Return the (x, y) coordinate for the center point of the cell that contains the specified text.  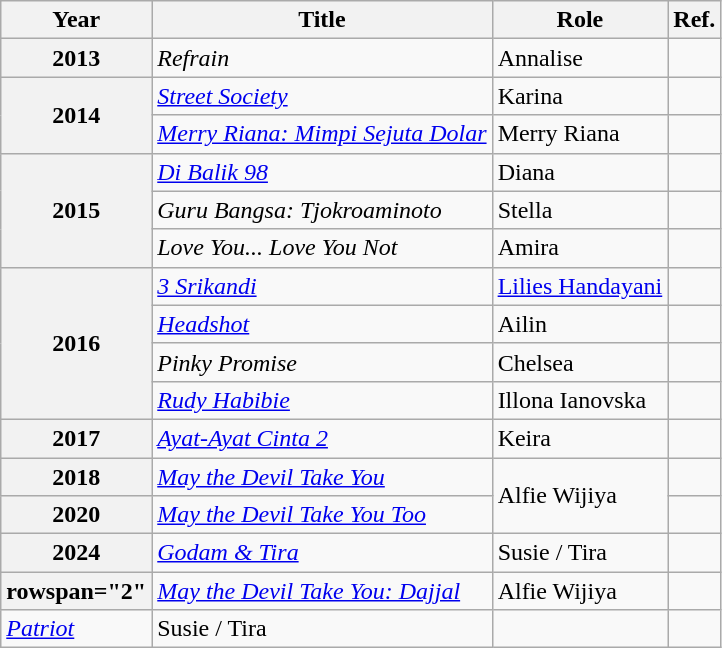
Refrain (322, 58)
rowspan="2" (76, 591)
Pinky Promise (322, 362)
Di Balik 98 (322, 172)
2015 (76, 210)
Merry Riana: Mimpi Sejuta Dolar (322, 134)
Patriot (76, 629)
2013 (76, 58)
Ailin (580, 324)
Karina (580, 96)
Role (580, 20)
Stella (580, 210)
Rudy Habibie (322, 400)
Illona Ianovska (580, 400)
2024 (76, 553)
Godam & Tira (322, 553)
Merry Riana (580, 134)
Ref. (694, 20)
Annalise (580, 58)
Diana (580, 172)
2017 (76, 438)
Love You... Love You Not (322, 248)
Amira (580, 248)
Chelsea (580, 362)
May the Devil Take You Too (322, 515)
3 Srikandi (322, 286)
Guru Bangsa: Tjokroaminoto (322, 210)
Year (76, 20)
2016 (76, 343)
2018 (76, 477)
Lilies Handayani (580, 286)
May the Devil Take You: Dajjal (322, 591)
Ayat-Ayat Cinta 2 (322, 438)
2014 (76, 115)
Street Society (322, 96)
May the Devil Take You (322, 477)
Headshot (322, 324)
Keira (580, 438)
Title (322, 20)
2020 (76, 515)
